Determine the (x, y) coordinate at the center of the cell enclosing the given text.  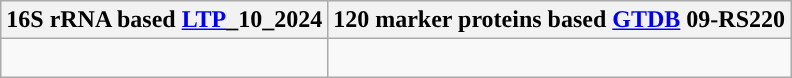
16S rRNA based LTP_10_2024 (164, 20)
120 marker proteins based GTDB 09-RS220 (560, 20)
